Find where the given text appears and provide that cell's center as (X, Y) coordinate. 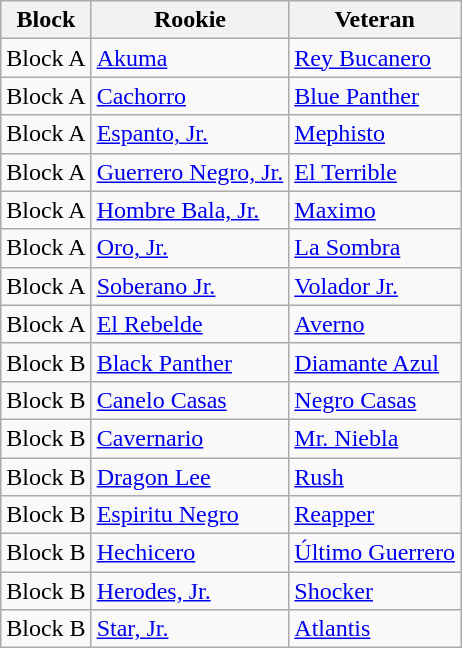
Atlantis (375, 629)
Herodes, Jr. (190, 591)
Negro Casas (375, 400)
Mr. Niebla (375, 438)
Akuma (190, 58)
Canelo Casas (190, 400)
El Terrible (375, 172)
Espiritu Negro (190, 515)
Maximo (375, 210)
Block (46, 20)
Espanto, Jr. (190, 134)
Hombre Bala, Jr. (190, 210)
Reapper (375, 515)
Rush (375, 477)
Averno (375, 324)
Black Panther (190, 362)
Mephisto (375, 134)
Dragon Lee (190, 477)
Rey Bucanero (375, 58)
Oro, Jr. (190, 248)
El Rebelde (190, 324)
Último Guerrero (375, 553)
Cavernario (190, 438)
Cachorro (190, 96)
Veteran (375, 20)
Volador Jr. (375, 286)
Rookie (190, 20)
La Sombra (375, 248)
Soberano Jr. (190, 286)
Guerrero Negro, Jr. (190, 172)
Shocker (375, 591)
Diamante Azul (375, 362)
Star, Jr. (190, 629)
Hechicero (190, 553)
Blue Panther (375, 96)
